Output the (X, Y) coordinate of the center of the cell containing the given text.  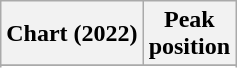
Peakposition (189, 34)
Chart (2022) (72, 34)
